Return the (X, Y) coordinate for the center point of the cell that contains the specified text.  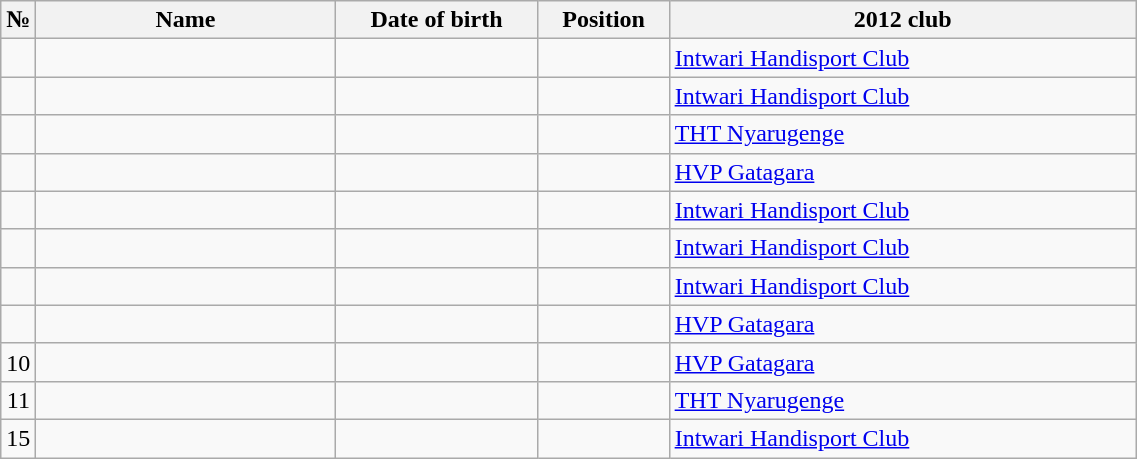
№ (18, 20)
Name (186, 20)
15 (18, 438)
2012 club (902, 20)
10 (18, 362)
Position (604, 20)
11 (18, 400)
Date of birth (436, 20)
